Pinpoint the cell where the given text exists, returning its (X, Y) midpoint coordinate. 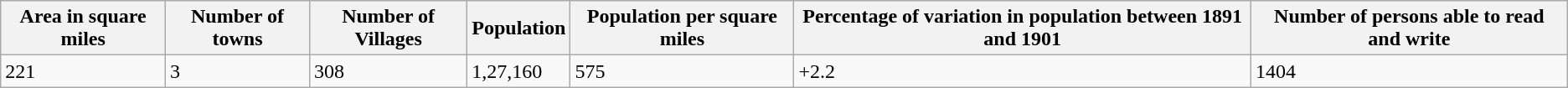
Number of persons able to read and write (1409, 28)
Population per square miles (682, 28)
575 (682, 71)
1404 (1409, 71)
Population (519, 28)
Number of towns (238, 28)
+2.2 (1022, 71)
Number of Villages (388, 28)
3 (238, 71)
Percentage of variation in population between 1891 and 1901 (1022, 28)
308 (388, 71)
221 (84, 71)
Area in square miles (84, 28)
1,27,160 (519, 71)
